Output the [X, Y] coordinate of the center of the cell containing the given text.  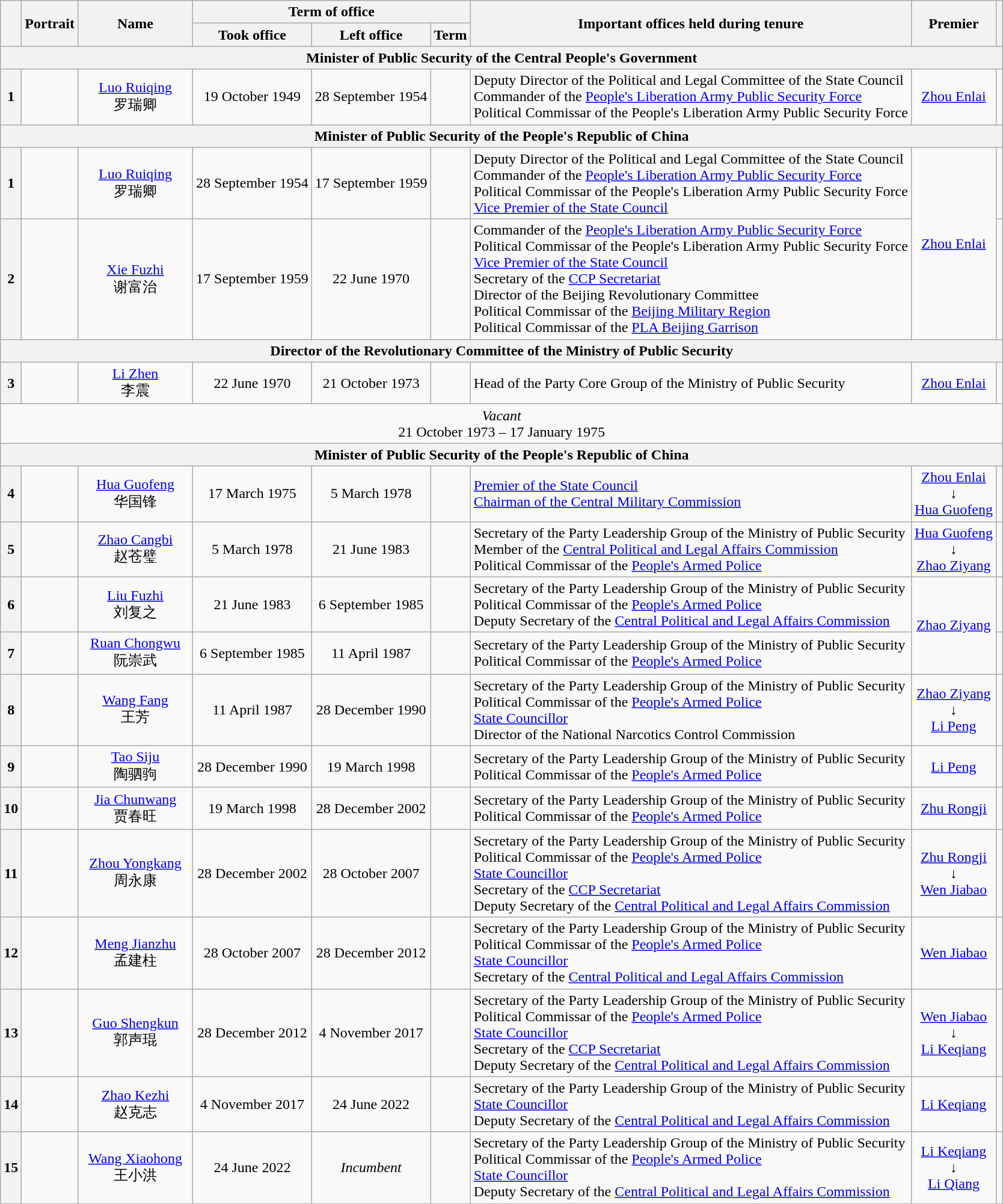
Important offices held during tenure [690, 23]
Portrait [50, 23]
Xie Fuzhi谢富治 [135, 279]
Meng Jianzhu孟建柱 [135, 953]
Zhou Enlai↓Hua Guofeng [954, 494]
Li Keqiang [954, 1104]
Ruan Chongwu阮崇武 [135, 653]
Guo Shengkun郭声琨 [135, 1033]
Li Peng [954, 767]
19 October 1949 [253, 97]
Tao Siju陶驷驹 [135, 767]
Zhu Rongji↓Wen Jiabao [954, 873]
Hua Guofeng华国锋 [135, 494]
Took office [253, 35]
Li Keqiang↓Li Qiang [954, 1168]
Zhao Ziyang [954, 625]
Director of the Revolutionary Committee of the Ministry of Public Security [502, 351]
Wen Jiabao [954, 953]
Vacant21 October 1973 – 17 January 1975 [502, 423]
13 [11, 1033]
7 [11, 653]
Zhou Yongkang周永康 [135, 873]
Zhao Cangbi赵苍璧 [135, 549]
Premier of the State CouncilChairman of the Central Military Commission [690, 494]
11 [11, 873]
6 [11, 604]
Wang Xiaohong王小洪 [135, 1168]
Incumbent [371, 1168]
Zhu Rongji [954, 808]
12 [11, 953]
Li Zhen李震 [135, 383]
5 [11, 549]
10 [11, 808]
21 October 1973 [371, 383]
Name [135, 23]
Left office [371, 35]
Zhao Kezhi赵克志 [135, 1104]
Minister of Public Security of the Central People's Government [502, 58]
Liu Fuzhi刘复之 [135, 604]
15 [11, 1168]
Term [450, 35]
Term of office [332, 12]
8 [11, 710]
Jia Chunwang贾春旺 [135, 808]
Wen Jiabao↓Li Keqiang [954, 1033]
4 [11, 494]
9 [11, 767]
Wang Fang王芳 [135, 710]
17 March 1975 [253, 494]
3 [11, 383]
Zhao Ziyang↓Li Peng [954, 710]
14 [11, 1104]
Hua Guofeng↓Zhao Ziyang [954, 549]
Head of the Party Core Group of the Ministry of Public Security [690, 383]
Premier [954, 23]
2 [11, 279]
